Locate the cell with the specified text and output its [X, Y] center coordinate. 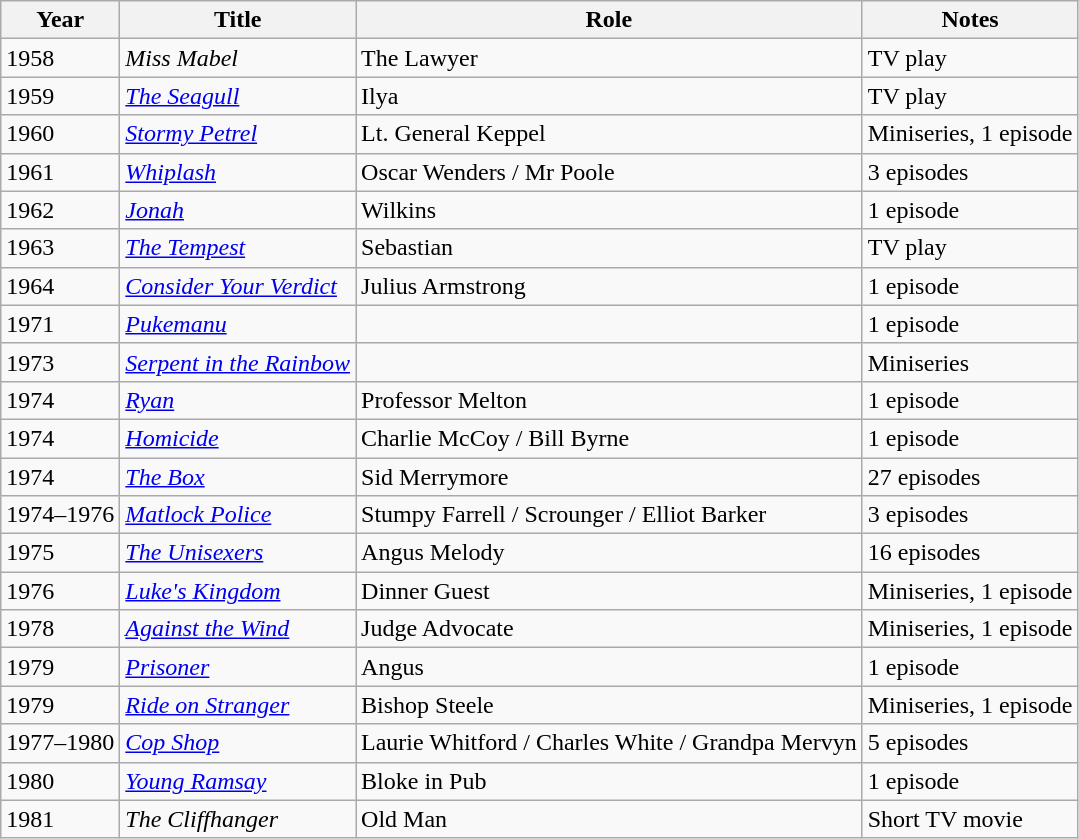
1980 [60, 781]
The Unisexers [238, 553]
Sid Merrymore [610, 477]
Miss Mabel [238, 58]
Against the Wind [238, 629]
Dinner Guest [610, 591]
Oscar Wenders / Mr Poole [610, 172]
1964 [60, 286]
The Box [238, 477]
Judge Advocate [610, 629]
Consider Your Verdict [238, 286]
1971 [60, 324]
1976 [60, 591]
Role [610, 20]
27 episodes [970, 477]
1961 [60, 172]
16 episodes [970, 553]
Ride on Stranger [238, 705]
1975 [60, 553]
Bloke in Pub [610, 781]
1958 [60, 58]
Prisoner [238, 667]
5 episodes [970, 743]
1977–1980 [60, 743]
1974–1976 [60, 515]
Year [60, 20]
Jonah [238, 210]
1981 [60, 819]
The Lawyer [610, 58]
1960 [60, 134]
Homicide [238, 438]
Young Ramsay [238, 781]
The Seagull [238, 96]
Wilkins [610, 210]
1962 [60, 210]
Bishop Steele [610, 705]
Old Man [610, 819]
1963 [60, 248]
Professor Melton [610, 400]
Cop Shop [238, 743]
Serpent in the Rainbow [238, 362]
The Tempest [238, 248]
1973 [60, 362]
Luke's Kingdom [238, 591]
Angus [610, 667]
Sebastian [610, 248]
Laurie Whitford / Charles White / Grandpa Mervyn [610, 743]
Ryan [238, 400]
Stumpy Farrell / Scrounger / Elliot Barker [610, 515]
Julius Armstrong [610, 286]
Whiplash [238, 172]
Lt. General Keppel [610, 134]
1959 [60, 96]
1978 [60, 629]
Title [238, 20]
Stormy Petrel [238, 134]
The Cliffhanger [238, 819]
Angus Melody [610, 553]
Pukemanu [238, 324]
Short TV movie [970, 819]
Matlock Police [238, 515]
Notes [970, 20]
Ilya [610, 96]
Charlie McCoy / Bill Byrne [610, 438]
Miniseries [970, 362]
